Determine the (X, Y) coordinate at the center of the cell enclosing the given text.  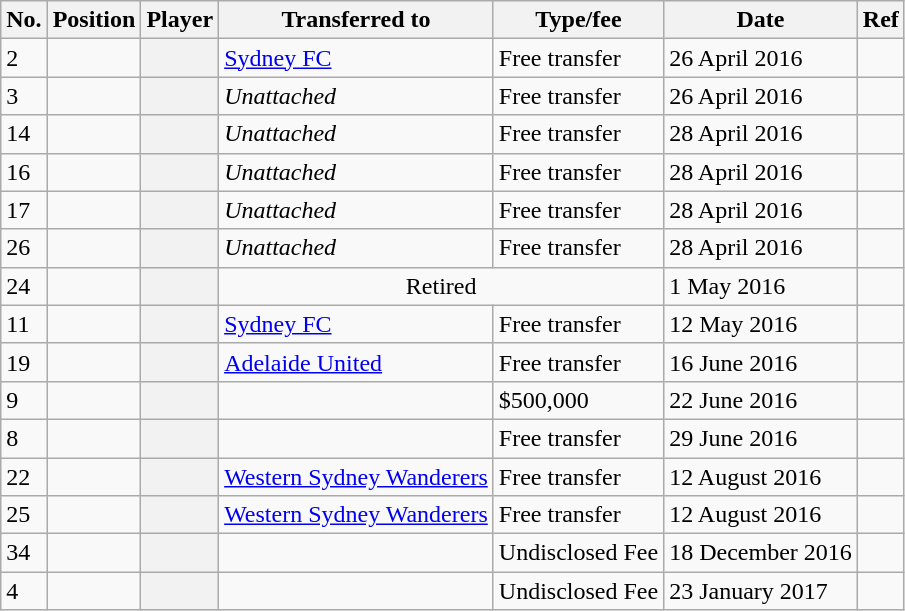
Position (94, 20)
Transferred to (356, 20)
29 June 2016 (761, 438)
1 May 2016 (761, 286)
2 (24, 58)
9 (24, 400)
14 (24, 134)
24 (24, 286)
17 (24, 210)
8 (24, 438)
3 (24, 96)
$500,000 (578, 400)
22 June 2016 (761, 400)
Retired (442, 286)
25 (24, 515)
Adelaide United (356, 362)
16 June 2016 (761, 362)
Type/fee (578, 20)
18 December 2016 (761, 553)
11 (24, 324)
34 (24, 553)
22 (24, 477)
26 (24, 248)
Date (761, 20)
23 January 2017 (761, 591)
12 May 2016 (761, 324)
Ref (880, 20)
Player (180, 20)
16 (24, 172)
No. (24, 20)
4 (24, 591)
19 (24, 362)
